Find where the given text appears and provide that cell's center as [x, y] coordinate. 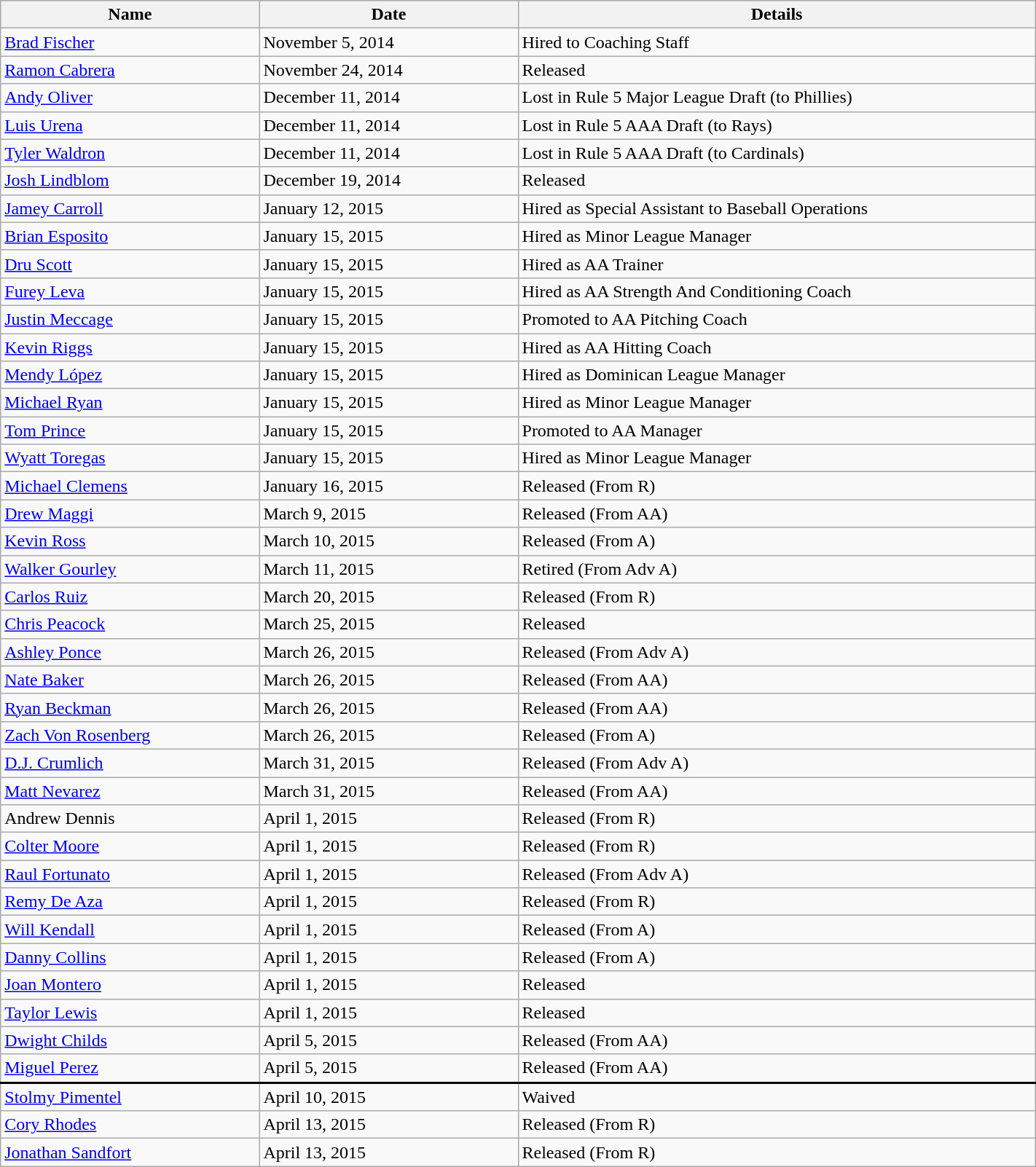
Jamey Carroll [130, 208]
Andrew Dennis [130, 819]
Ramon Cabrera [130, 70]
Stolmy Pimentel [130, 1097]
Dwight Childs [130, 1040]
Nate Baker [130, 680]
Matt Nevarez [130, 790]
Remy De Aza [130, 902]
Carlos Ruiz [130, 597]
Drew Maggi [130, 514]
Brian Esposito [130, 236]
Colter Moore [130, 846]
Luis Urena [130, 125]
Hired as Special Assistant to Baseball Operations [777, 208]
Tom Prince [130, 431]
Andy Oliver [130, 98]
Raul Fortunato [130, 874]
November 5, 2014 [389, 42]
December 19, 2014 [389, 181]
Cory Rhodes [130, 1125]
March 9, 2015 [389, 514]
Dru Scott [130, 264]
Name [130, 15]
Kevin Ross [130, 541]
Walker Gourley [130, 569]
Kevin Riggs [130, 347]
Taylor Lewis [130, 1013]
March 25, 2015 [389, 624]
Brad Fischer [130, 42]
March 11, 2015 [389, 569]
Promoted to AA Manager [777, 431]
Zach Von Rosenberg [130, 735]
Promoted to AA Pitching Coach [777, 319]
January 16, 2015 [389, 486]
March 20, 2015 [389, 597]
Ashley Ponce [130, 652]
Joan Montero [130, 985]
Mendy López [130, 375]
Chris Peacock [130, 624]
Josh Lindblom [130, 181]
January 12, 2015 [389, 208]
Lost in Rule 5 AAA Draft (to Cardinals) [777, 153]
March 10, 2015 [389, 541]
Will Kendall [130, 930]
Hired as AA Strength And Conditioning Coach [777, 291]
Ryan Beckman [130, 707]
Tyler Waldron [130, 153]
Michael Clemens [130, 486]
Retired (From Adv A) [777, 569]
D.J. Crumlich [130, 763]
April 10, 2015 [389, 1097]
Hired as AA Trainer [777, 264]
Jonathan Sandfort [130, 1152]
Hired as Dominican League Manager [777, 375]
Details [777, 15]
Date [389, 15]
Miguel Perez [130, 1068]
Justin Meccage [130, 319]
Waived [777, 1097]
Lost in Rule 5 AAA Draft (to Rays) [777, 125]
Lost in Rule 5 Major League Draft (to Phillies) [777, 98]
Hired to Coaching Staff [777, 42]
Furey Leva [130, 291]
Michael Ryan [130, 403]
Danny Collins [130, 957]
Wyatt Toregas [130, 458]
Hired as AA Hitting Coach [777, 347]
November 24, 2014 [389, 70]
